For the text-containing cell, return its midpoint in (x, y) coordinate format. 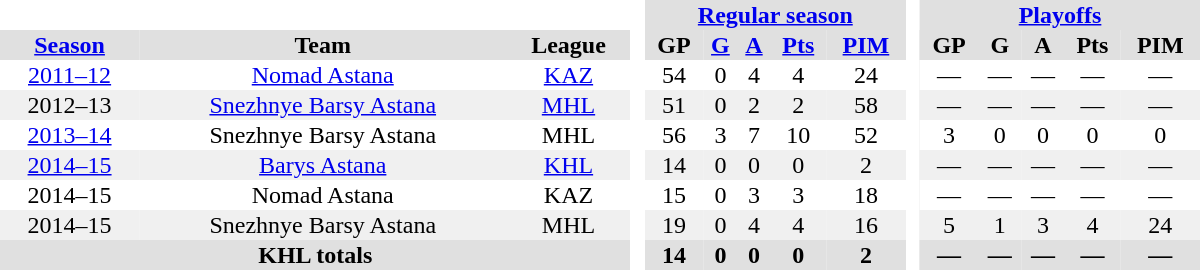
Playoffs (1060, 15)
16 (866, 225)
58 (866, 105)
Barys Astana (322, 165)
Season (70, 45)
52 (866, 135)
7 (754, 135)
56 (674, 135)
Team (322, 45)
KHL totals (316, 255)
5 (949, 225)
1 (1000, 225)
Regular season (776, 15)
2011–12 (70, 75)
19 (674, 225)
18 (866, 195)
League (568, 45)
51 (674, 105)
10 (798, 135)
KHL (568, 165)
2013–14 (70, 135)
2012–13 (70, 105)
54 (674, 75)
15 (674, 195)
